Search for the cell housing the specified text and yield its (x, y) center coordinate. 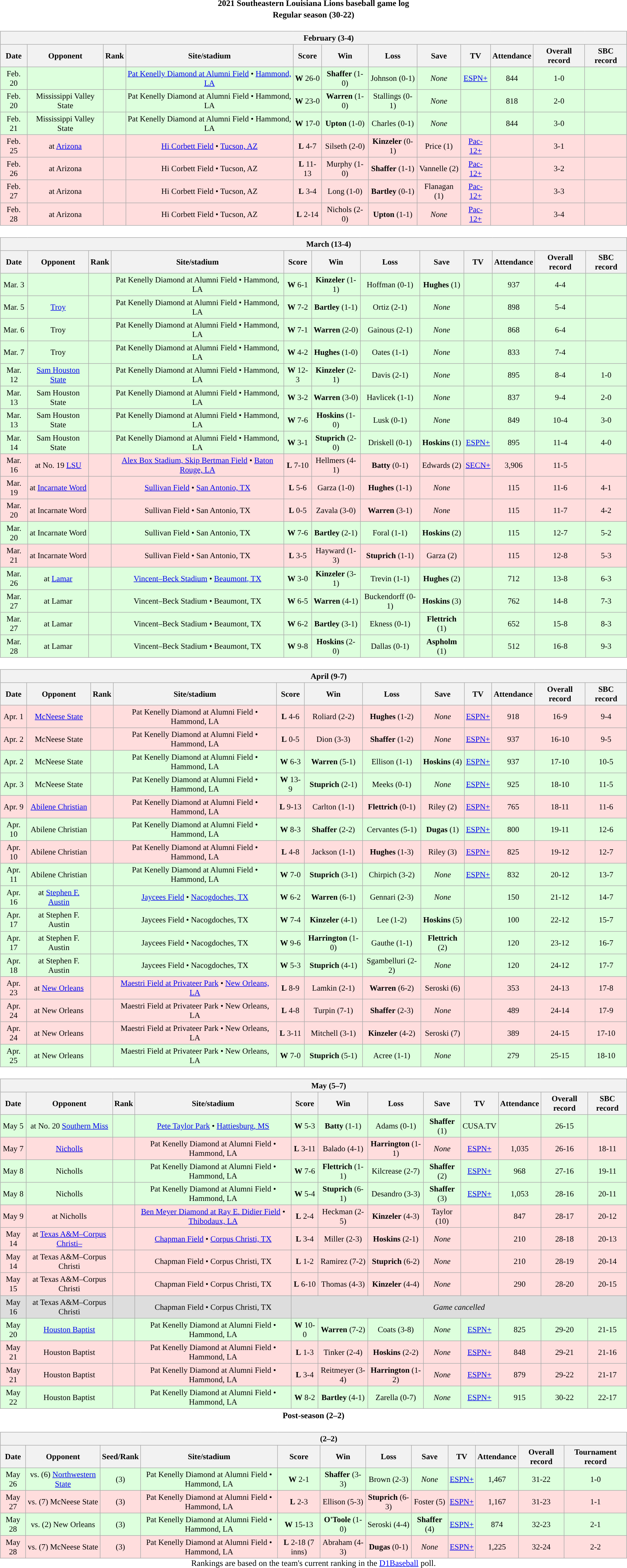
28-16 (564, 1194)
28-17 (564, 1216)
4-0 (606, 442)
10-4 (560, 420)
8-4 (560, 375)
Flettrich (0-1) (392, 807)
W 6-1 (297, 284)
W 8-2 (305, 1397)
898 (514, 307)
SECN+ (478, 465)
L 2-4 (305, 1216)
13-8 (560, 578)
Turpin (7-1) (333, 1011)
21-17 (607, 1374)
L 1-3 (305, 1352)
Apr. 16 (14, 897)
15-8 (560, 624)
Lee (1-2) (392, 920)
W 6-3 (290, 761)
Bartley (4-1) (343, 1397)
11-4 (560, 442)
Kinzeler (3-1) (336, 578)
818 (512, 101)
L 2-3 (299, 1502)
16-9 (560, 717)
Riley (3) (443, 852)
Trevin (1-1) (390, 578)
24-15 (560, 1033)
Apr. 18 (14, 965)
Reitmeyer (3-4) (343, 1374)
Garza (1-0) (336, 488)
Hughes (1-1) (390, 488)
8-3 (606, 624)
5-4 (560, 307)
Kinzeler (1-1) (336, 284)
Price (1) (439, 146)
17-8 (606, 987)
Adams (0-1) (396, 1126)
L 9-13 (290, 807)
Ellison (1-1) (392, 761)
150 (513, 897)
Kinzeler (2-1) (336, 375)
Game cancelled (459, 1307)
3-2 (559, 169)
Nichols (2-0) (345, 214)
353 (513, 987)
W 9-6 (290, 943)
10-5 (606, 761)
Flettrich (2) (443, 943)
Hoskins (3) (442, 601)
Shaffer (1) (442, 1126)
2-1 (596, 1524)
1-1 (596, 1502)
Hoffman (0-1) (390, 284)
Pete Taylor Park • Hattiesburg, MS (213, 1126)
L 7-10 (297, 465)
Davis (2-1) (390, 375)
100 (513, 920)
Foral (1-1) (390, 533)
Batty (0-1) (390, 465)
Havlicek (1-1) (390, 398)
Bartley (0-1) (393, 191)
17-9 (606, 1011)
Apr. 3 (14, 785)
Shaffer (1-2) (392, 739)
9-3 (606, 646)
Ortiz (2-1) (390, 307)
Gainous (2-1) (390, 330)
6-3 (606, 578)
Feb. 25 (14, 146)
Upton (1-1) (393, 214)
Shaffer (2-3) (392, 1011)
Mar. 3 (14, 284)
918 (513, 717)
L 4-7 (308, 146)
29-22 (564, 1374)
7-4 (560, 352)
W 3-0 (297, 578)
5-3 (606, 556)
Harrington (1-1) (396, 1148)
12-8 (560, 556)
14-8 (560, 601)
Kinzeler (4-4) (396, 1284)
Warren (2-0) (336, 330)
Warren (6-2) (392, 987)
Shaffer (2-2) (333, 829)
Edwards (2) (442, 465)
Mar. 26 (14, 578)
26-15 (564, 1126)
Roliard (2-2) (333, 717)
Bartley (1-1) (336, 307)
W 7-1 (297, 330)
Mar. 6 (14, 330)
Bartley (3-1) (336, 624)
at No. 20 Southern Miss (69, 1126)
Hoskins (1) (442, 442)
Hughes (2) (442, 578)
279 (513, 1055)
Warren (3-1) (390, 510)
Flanagan (1) (439, 191)
968 (520, 1171)
Mar. 14 (14, 442)
Ben Meyer Diamond at Ray E. Didier Field • Thibodaux, LA (213, 1216)
Harrington (1-2) (396, 1374)
W 26-0 (308, 78)
May 9 (13, 1216)
Hayward (1-3) (336, 556)
Mar. 19 (14, 488)
Stallings (0-1) (393, 101)
Feb. 27 (14, 191)
Apr. 9 (14, 807)
Warren (4-1) (336, 601)
L 3-5 (297, 556)
16-8 (560, 646)
Shaffer (1-1) (393, 169)
762 (514, 601)
Johnson (0-1) (393, 78)
February (3-4) (313, 38)
W 5-4 (305, 1194)
Alex Box Stadium, Skip Bertman Field • Baton Rouge, LA (197, 465)
Hellmers (4-1) (336, 465)
vs. (6) Northwestern State (63, 1479)
24-12 (560, 965)
L 2-14 (308, 214)
Hoskins (2-1) (396, 1239)
21-15 (607, 1330)
31-23 (541, 1502)
7-3 (606, 601)
Gauthe (1-1) (392, 943)
Warren (5-1) (333, 761)
L 1-2 (305, 1262)
Charles (0-1) (393, 124)
16-7 (606, 943)
May 5 (13, 1126)
Bartley (2-1) (336, 533)
May 16 (13, 1307)
879 (520, 1374)
CUSA.TV (479, 1126)
25-15 (560, 1055)
32-24 (541, 1547)
1,225 (497, 1547)
3-1 (559, 146)
Kinzeler (4-3) (396, 1216)
Shaffer (2) (442, 1171)
Meeks (0-1) (392, 785)
Aspholm (1) (442, 646)
Hughes (1) (442, 284)
Hoskins (5) (443, 920)
16-10 (560, 739)
Desandro (3-3) (396, 1194)
12-6 (606, 829)
Heckman (2-5) (343, 1216)
1,053 (520, 1194)
Vannelle (2) (439, 169)
Harrington (1-0) (333, 943)
712 (514, 578)
W 12-3 (297, 375)
Seed/Rank (120, 1456)
Balado (4-1) (343, 1148)
(2–2) (313, 1439)
Shaffer (4) (430, 1524)
Stuprich (2-1) (333, 785)
Oates (1-1) (390, 352)
Mar. 16 (14, 465)
Coats (3-8) (396, 1330)
Hoskins (4) (443, 761)
at No. 19 LSU (58, 465)
23-12 (560, 943)
3,906 (514, 465)
Mar. 28 (14, 646)
Zarella (0-7) (396, 1397)
Mar. 21 (14, 556)
Mar. 12 (14, 375)
Warren (7-2) (343, 1330)
Buckendorff (0-1) (390, 601)
W 15-13 (299, 1524)
1,167 (497, 1502)
Zavala (3-0) (336, 510)
Mitchell (3-1) (333, 1033)
20-14 (607, 1262)
22-17 (607, 1397)
Warren (6-1) (333, 897)
19-12 (560, 852)
Warren (1-0) (345, 101)
Kilcrease (2-7) (396, 1171)
20-15 (607, 1284)
Thomas (4-3) (343, 1284)
W 23-0 (308, 101)
W 8-3 (290, 829)
848 (520, 1352)
28-19 (564, 1262)
Mar. 5 (14, 307)
652 (514, 624)
Shaffer (3-3) (343, 1479)
W 2-1 (299, 1479)
May (5–7) (313, 1085)
765 (513, 807)
Lusk (0-1) (390, 420)
4-2 (606, 510)
21-16 (607, 1352)
Carlton (1-1) (333, 807)
Tinker (2-4) (343, 1352)
Garza (2) (442, 556)
833 (514, 352)
832 (513, 875)
W 6-5 (297, 601)
Seroski (6) (443, 987)
Stuprich (1-1) (390, 556)
Murphy (1-0) (345, 169)
Stuprich (2-0) (336, 442)
3-4 (559, 214)
W 13-9 (290, 785)
Ellison (5-3) (343, 1502)
Seroski (7) (443, 1033)
Stuprich (3-1) (333, 875)
Driskell (0-1) (390, 442)
Jackson (1-1) (333, 852)
4-4 (560, 284)
Kinzeler (4-1) (333, 920)
Dugas (1) (443, 829)
1,467 (497, 1479)
at Nicholls (69, 1216)
Upton (1-0) (345, 124)
May 20 (13, 1330)
L 6-10 (305, 1284)
Hoskins (2) (442, 533)
800 (513, 829)
28-20 (564, 1284)
290 (520, 1284)
Hughes (1-2) (392, 717)
Stuprich (6-2) (396, 1262)
L 5-6 (297, 488)
at Texas A&M–Corpus Christi– (69, 1239)
W 7-2 (297, 307)
4-1 (606, 488)
1,035 (520, 1148)
847 (520, 1216)
Apr. 1 (14, 717)
Feb. 21 (14, 124)
Seroski (4-4) (388, 1524)
Apr. 23 (14, 987)
Feb. 28 (14, 214)
March (13-4) (313, 244)
32-23 (541, 1524)
Tournament record (596, 1456)
29-20 (564, 1330)
Ekness (0-1) (390, 624)
29-21 (564, 1352)
Hoskins (2-0) (336, 646)
Hoskins (1-0) (336, 420)
5-2 (606, 533)
Flettrich (1) (442, 624)
May 7 (13, 1148)
30-22 (564, 1397)
24-13 (560, 987)
3-3 (559, 191)
May 15 (13, 1284)
vs. (2) New Orleans (63, 1524)
13-7 (606, 875)
Lamkin (2-1) (333, 987)
Chirpich (3-2) (392, 875)
Dion (3-3) (333, 739)
L 8-9 (290, 987)
Kinzeler (0-1) (393, 146)
Hughes (1-0) (336, 352)
27-16 (564, 1171)
Stuprich (6-1) (343, 1194)
2-2 (596, 1547)
31-22 (541, 1479)
Taylor (10) (442, 1216)
Batty (1-1) (343, 1126)
May 27 (13, 1502)
6-4 (560, 330)
W 4-2 (297, 352)
Riley (2) (443, 807)
W 7-4 (290, 920)
837 (514, 398)
Silseth (2-0) (345, 146)
Abraham (4-3) (343, 1547)
O'Toole (1-0) (343, 1524)
Long (1-0) (345, 191)
Dugas (0-1) (388, 1547)
20-11 (607, 1194)
Kinzeler (4-2) (392, 1033)
W 3-1 (297, 442)
Cervantes (5-1) (392, 829)
925 (513, 785)
L 4-6 (290, 717)
Shaffer (1-0) (345, 78)
Flettrich (1-1) (343, 1171)
874 (497, 1524)
Dallas (0-1) (390, 646)
17-7 (606, 965)
21-12 (560, 897)
Ramirez (7-2) (343, 1262)
20-13 (607, 1239)
489 (513, 1011)
26-16 (564, 1148)
L 11-13 (308, 169)
Hoskins (2-2) (396, 1352)
Sgambelluri (2-2) (392, 965)
Stuprich (6-3) (388, 1502)
22-12 (560, 920)
915 (520, 1397)
Warren (3-0) (336, 398)
May 26 (13, 1479)
Miller (2-3) (343, 1239)
Feb. 26 (14, 169)
868 (514, 330)
389 (513, 1033)
April (9-7) (313, 676)
512 (514, 646)
Hughes (1-3) (392, 852)
W 9-8 (297, 646)
Brown (2-3) (388, 1479)
W 3-2 (297, 398)
14-7 (606, 897)
11-7 (560, 510)
W 17-0 (308, 124)
9-5 (606, 739)
Shaffer (3) (442, 1194)
L 2-18 (7 inns) (299, 1547)
W 10-0 (305, 1330)
24-14 (560, 1011)
May 22 (13, 1397)
Acree (1-1) (392, 1055)
15-7 (606, 920)
Gennari (2-3) (392, 897)
Apr. 25 (14, 1055)
Stuprich (4-1) (333, 965)
Foster (5) (430, 1502)
Apr. 11 (14, 875)
28-18 (564, 1239)
849 (514, 420)
Mar. 7 (14, 352)
Stuprich (5-1) (333, 1055)
